Find where the given text appears and provide that cell's center as (x, y) coordinate. 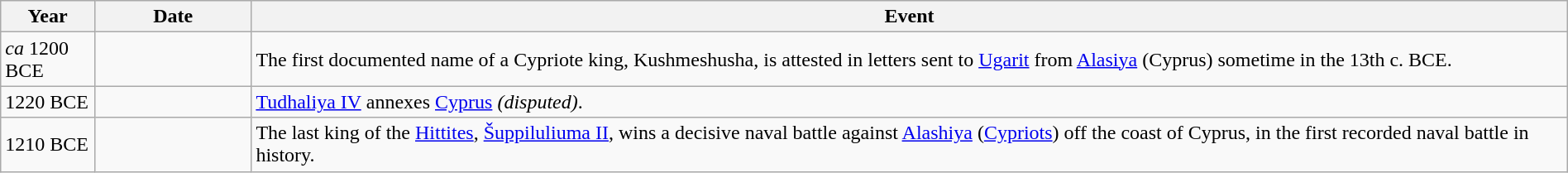
ca 1200 BCE (48, 60)
Tudhaliya IV annexes Cyprus (disputed). (910, 102)
1210 BCE (48, 144)
1220 BCE (48, 102)
Event (910, 17)
Date (172, 17)
Year (48, 17)
The first documented name of a Cypriote king, Kushmeshusha, is attested in letters sent to Ugarit from Alasiya (Cyprus) sometime in the 13th c. BCE. (910, 60)
